Output the (x, y) coordinate of the center of the cell containing the given text.  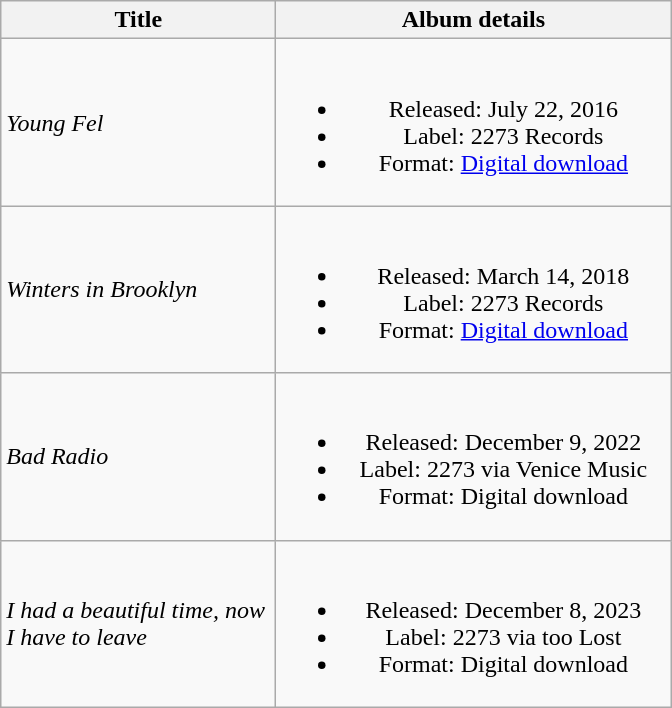
Released: December 9, 2022Label: 2273 via Venice MusicFormat: Digital download (474, 456)
Released: July 22, 2016Label: 2273 RecordsFormat: Digital download (474, 122)
Released: December 8, 2023Label: 2273 via too LostFormat: Digital download (474, 624)
I had a beautiful time, now I have to leave (138, 624)
Released: March 14, 2018Label: 2273 RecordsFormat: Digital download (474, 290)
Winters in Brooklyn (138, 290)
Bad Radio (138, 456)
Young Fel (138, 122)
Album details (474, 20)
Title (138, 20)
